Extract the [X, Y] coordinate from the center of the cell holding the provided text.  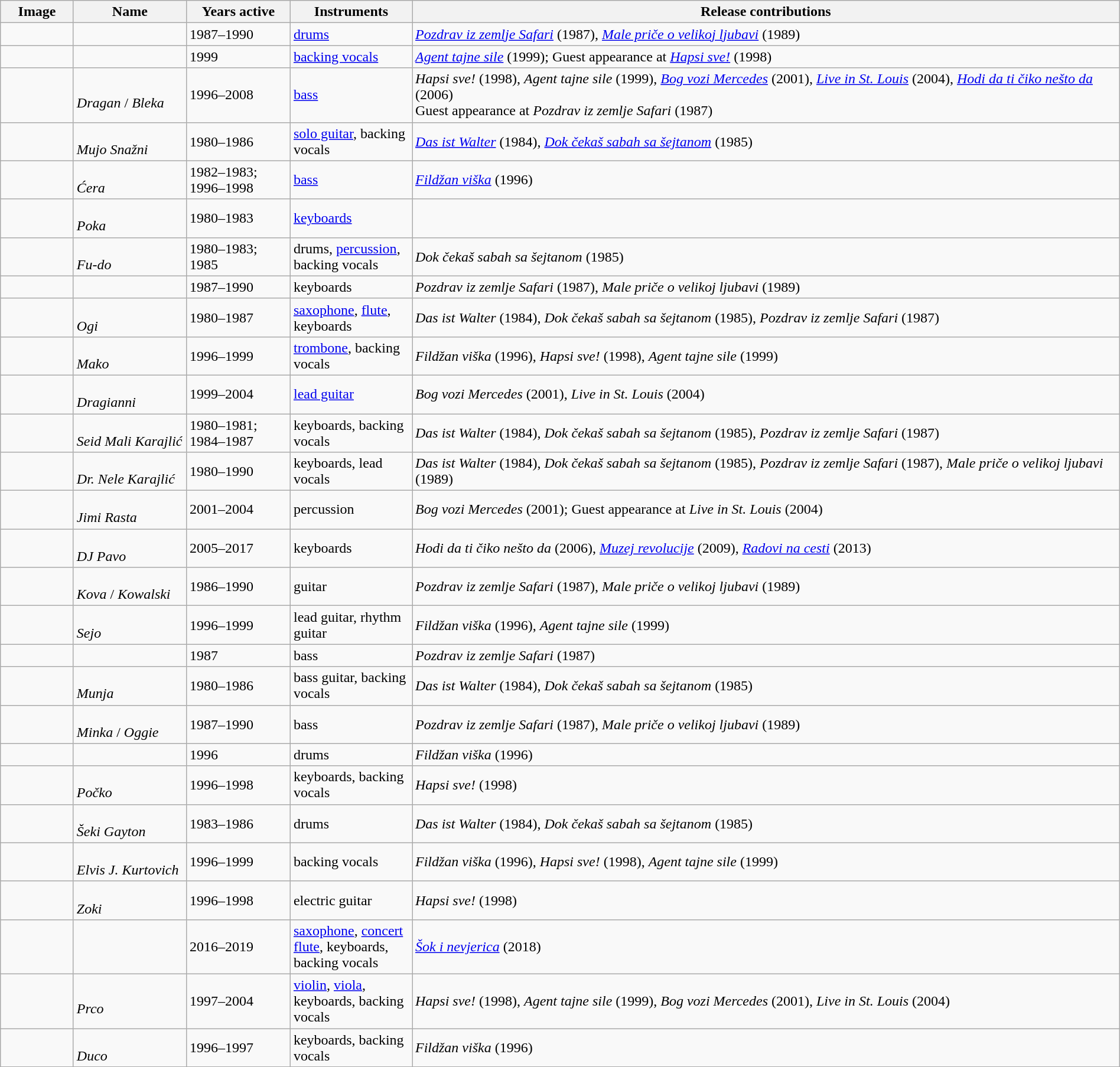
saxophone, flute, keyboards [351, 318]
trombone, backing vocals [351, 355]
1996–1997 [238, 1048]
1980–1983 [238, 218]
lead guitar [351, 394]
lead guitar, rhythm guitar [351, 625]
Poka [130, 218]
Bog vozi Mercedes (2001), Live in St. Louis (2004) [766, 394]
guitar [351, 587]
solo guitar, backing vocals [351, 142]
Šok i nevjerica (2018) [766, 947]
Mujo Snažni [130, 142]
percussion [351, 510]
1997–2004 [238, 1001]
Image [37, 12]
Ogi [130, 318]
Hodi da ti čiko nešto da (2006), Muzej revolucije (2009), Radovi na cesti (2013) [766, 548]
1980–1987 [238, 318]
Dr. Nele Karajlić [130, 471]
2001–2004 [238, 510]
1980–1990 [238, 471]
Dragianni [130, 394]
Minka / Oggie [130, 724]
Release contributions [766, 12]
saxophone, concert flute, keyboards, backing vocals [351, 947]
Das ist Walter (1984), Dok čekaš sabah sa šejtanom (1985), Pozdrav iz zemlje Safari (1987), Male priče o velikoj ljubavi (1989) [766, 471]
Sejo [130, 625]
violin, viola, keyboards, backing vocals [351, 1001]
1996–2008 [238, 95]
Prco [130, 1001]
Seid Mali Karajlić [130, 432]
Instruments [351, 12]
Pozdrav iz zemlje Safari (1987) [766, 655]
electric guitar [351, 900]
1980–1983;1985 [238, 256]
Jimi Rasta [130, 510]
1986–1990 [238, 587]
Years active [238, 12]
Kova / Kowalski [130, 587]
DJ Pavo [130, 548]
Dok čekaš sabah sa šejtanom (1985) [766, 256]
Mako [130, 355]
1980–1981;1984–1987 [238, 432]
1999–2004 [238, 394]
bass guitar, backing vocals [351, 686]
1987 [238, 655]
Šeki Gayton [130, 823]
Agent tajne sile (1999); Guest appearance at Hapsi sve! (1998) [766, 57]
drums, percussion, backing vocals [351, 256]
Počko [130, 785]
Elvis J. Kurtovich [130, 862]
keyboards, lead vocals [351, 471]
Fildžan viška (1996), Agent tajne sile (1999) [766, 625]
Zoki [130, 900]
1996 [238, 755]
1982–1983;1996–1998 [238, 180]
1999 [238, 57]
1983–1986 [238, 823]
Ćera [130, 180]
2016–2019 [238, 947]
Hapsi sve! (1998), Agent tajne sile (1999), Bog vozi Mercedes (2001), Live in St. Louis (2004) [766, 1001]
Duco [130, 1048]
Fu-do [130, 256]
Munja [130, 686]
Bog vozi Mercedes (2001); Guest appearance at Live in St. Louis (2004) [766, 510]
Dragan / Bleka [130, 95]
2005–2017 [238, 548]
Name [130, 12]
